Provide the (x, y) coordinate of the cell's center where the given text is located.  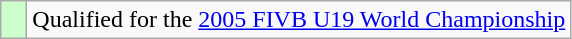
Qualified for the 2005 FIVB U19 World Championship (299, 20)
